From the cell containing the given text, extract its center point as (x, y) coordinate. 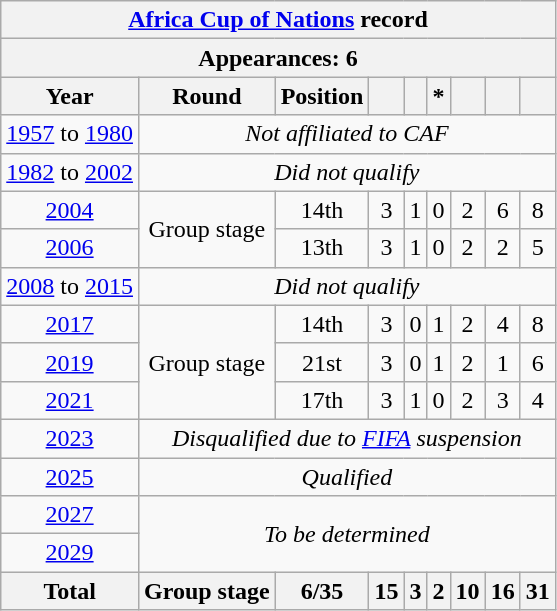
Year (70, 96)
2029 (70, 553)
2027 (70, 515)
2006 (70, 248)
Not affiliated to CAF (346, 134)
2008 to 2015 (70, 286)
16 (502, 591)
1957 to 1980 (70, 134)
2004 (70, 210)
17th (322, 400)
* (438, 96)
2021 (70, 400)
6/35 (322, 591)
Qualified (346, 477)
Appearances: 6 (278, 58)
5 (538, 248)
15 (386, 591)
2023 (70, 438)
13th (322, 248)
21st (322, 362)
2019 (70, 362)
Position (322, 96)
Disqualified due to FIFA suspension (346, 438)
1982 to 2002 (70, 172)
Total (70, 591)
2017 (70, 324)
10 (468, 591)
2025 (70, 477)
31 (538, 591)
Round (206, 96)
To be determined (346, 534)
Africa Cup of Nations record (278, 20)
